Return the [x, y] coordinate for the center point of the cell that contains the specified text.  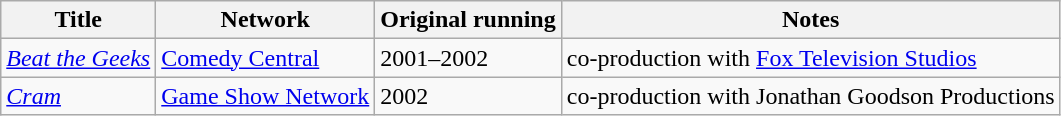
Beat the Geeks [78, 58]
Game Show Network [266, 96]
Network [266, 20]
2001–2002 [468, 58]
co-production with Jonathan Goodson Productions [810, 96]
Original running [468, 20]
Comedy Central [266, 58]
Title [78, 20]
Cram [78, 96]
Notes [810, 20]
2002 [468, 96]
co-production with Fox Television Studios [810, 58]
